For the text-containing cell, return its midpoint in (x, y) coordinate format. 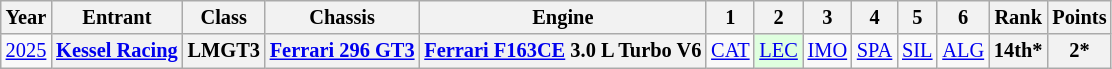
1 (730, 17)
2025 (26, 51)
SPA (874, 51)
CAT (730, 51)
Year (26, 17)
IMO (828, 51)
Ferrari F163CE 3.0 L Turbo V6 (562, 51)
Ferrari 296 GT3 (342, 51)
Chassis (342, 17)
14th* (1018, 51)
ALG (963, 51)
Points (1079, 17)
2 (778, 17)
6 (963, 17)
Kessel Racing (116, 51)
5 (917, 17)
LMGT3 (224, 51)
2* (1079, 51)
Class (224, 17)
Entrant (116, 17)
LEC (778, 51)
3 (828, 17)
4 (874, 17)
SIL (917, 51)
Engine (562, 17)
Rank (1018, 17)
